Detect which cell encompasses the target text, then output its [x, y] center coordinate. 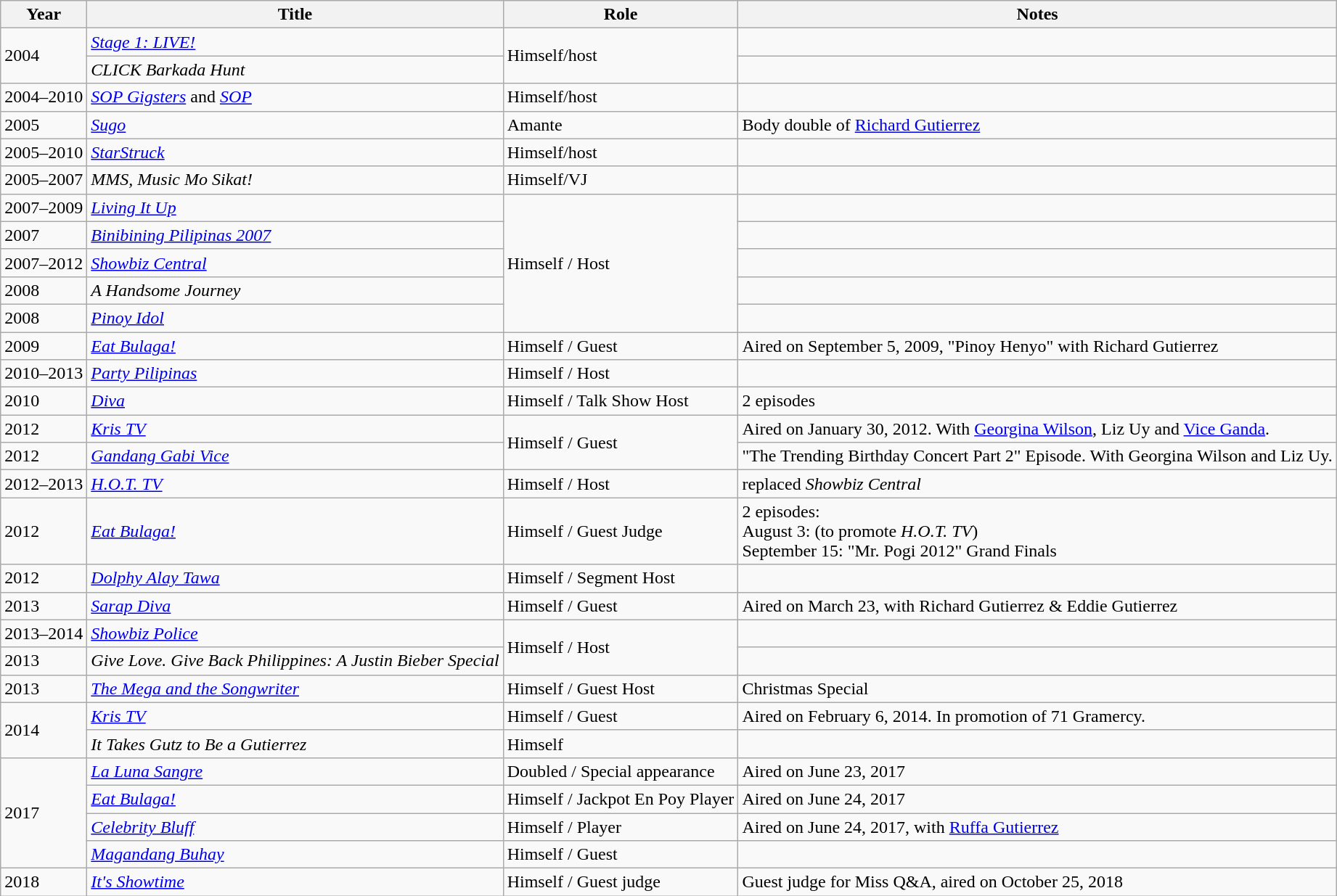
The Mega and the Songwriter [295, 689]
Sarap Diva [295, 606]
CLICK Barkada Hunt [295, 70]
Showbiz Police [295, 633]
2007–2009 [44, 207]
"The Trending Birthday Concert Part 2" Episode. With Georgina Wilson and Liz Uy. [1037, 456]
StarStruck [295, 152]
Party Pilipinas [295, 374]
2007 [44, 235]
Himself / Segment Host [621, 578]
MMS, Music Mo Sikat! [295, 180]
2010 [44, 401]
Himself / Player [621, 826]
Binibining Pilipinas 2007 [295, 235]
It's Showtime [295, 882]
H.O.T. TV [295, 484]
It Takes Gutz to Be a Gutierrez [295, 744]
Magandang Buhay [295, 855]
Pinoy Idol [295, 318]
2004–2010 [44, 97]
Himself/VJ [621, 180]
Christmas Special [1037, 689]
2004 [44, 56]
2005–2010 [44, 152]
2 episodes [1037, 401]
Aired on January 30, 2012. With Georgina Wilson, Liz Uy and Vice Ganda. [1037, 429]
2 episodes:August 3: (to promote H.O.T. TV)September 15: "Mr. Pogi 2012" Grand Finals [1037, 531]
2010–2013 [44, 374]
2018 [44, 882]
Aired on March 23, with Richard Gutierrez & Eddie Gutierrez [1037, 606]
Guest judge for Miss Q&A, aired on October 25, 2018 [1037, 882]
Amante [621, 125]
2012–2013 [44, 484]
Celebrity Bluff [295, 826]
Aired on February 6, 2014. In promotion of 71 Gramercy. [1037, 716]
2005–2007 [44, 180]
Body double of Richard Gutierrez [1037, 125]
Notes [1037, 15]
2017 [44, 813]
2014 [44, 730]
Give Love. Give Back Philippines: A Justin Bieber Special [295, 661]
Year [44, 15]
Sugo [295, 125]
Gandang Gabi Vice [295, 456]
Himself / Guest judge [621, 882]
Aired on June 24, 2017, with Ruffa Gutierrez [1037, 826]
Himself [621, 744]
Himself / Guest Host [621, 689]
Aired on June 24, 2017 [1037, 799]
Aired on June 23, 2017 [1037, 771]
2007–2012 [44, 263]
Himself / Guest Judge [621, 531]
Stage 1: LIVE! [295, 42]
2013–2014 [44, 633]
La Luna Sangre [295, 771]
Title [295, 15]
Diva [295, 401]
Doubled / Special appearance [621, 771]
2009 [44, 346]
Dolphy Alay Tawa [295, 578]
Role [621, 15]
Living It Up [295, 207]
Himself / Jackpot En Poy Player [621, 799]
replaced Showbiz Central [1037, 484]
SOP Gigsters and SOP [295, 97]
Himself / Talk Show Host [621, 401]
Aired on September 5, 2009, "Pinoy Henyo" with Richard Gutierrez [1037, 346]
Showbiz Central [295, 263]
2005 [44, 125]
A Handsome Journey [295, 290]
